Find where the given text appears and provide that cell's center as [x, y] coordinate. 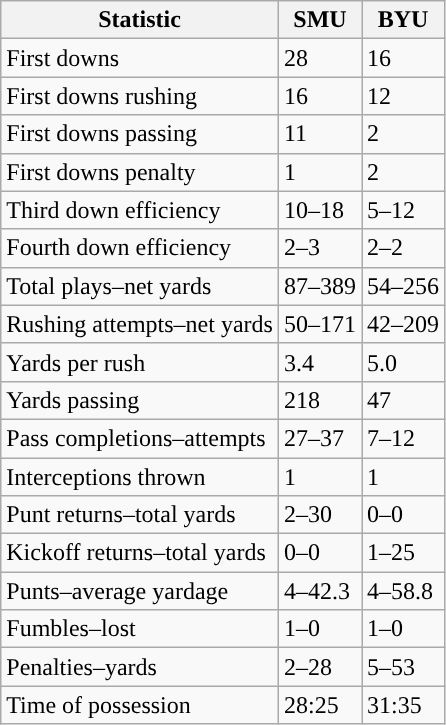
5–53 [404, 667]
Fumbles–lost [140, 629]
Kickoff returns–total yards [140, 553]
Penalties–yards [140, 667]
2–30 [320, 515]
First downs rushing [140, 96]
54–256 [404, 286]
BYU [404, 20]
12 [404, 96]
28:25 [320, 705]
Third down efficiency [140, 210]
10–18 [320, 210]
Punts–average yardage [140, 591]
2–3 [320, 248]
31:35 [404, 705]
50–171 [320, 324]
1–25 [404, 553]
47 [404, 400]
28 [320, 58]
4–58.8 [404, 591]
Total plays–net yards [140, 286]
First downs [140, 58]
27–37 [320, 438]
5.0 [404, 362]
42–209 [404, 324]
Fourth down efficiency [140, 248]
Statistic [140, 20]
Punt returns–total yards [140, 515]
2–28 [320, 667]
First downs passing [140, 134]
Interceptions thrown [140, 477]
Yards passing [140, 400]
7–12 [404, 438]
4–42.3 [320, 591]
11 [320, 134]
218 [320, 400]
5–12 [404, 210]
Time of possession [140, 705]
Pass completions–attempts [140, 438]
2–2 [404, 248]
SMU [320, 20]
First downs penalty [140, 172]
3.4 [320, 362]
87–389 [320, 286]
Yards per rush [140, 362]
Rushing attempts–net yards [140, 324]
